Find where the given text appears and provide that cell's center as [X, Y] coordinate. 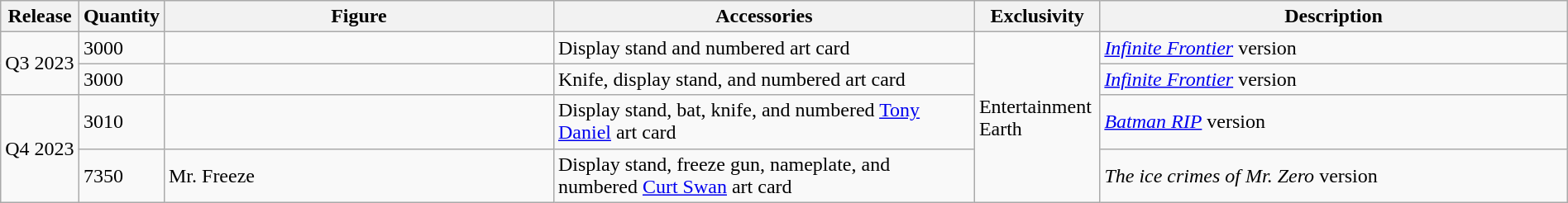
Figure [359, 17]
Batman RIP version [1333, 122]
The ice crimes of Mr. Zero version [1333, 175]
Q4 2023 [40, 149]
Accessories [764, 17]
Display stand and numbered art card [764, 48]
Display stand, bat, knife, and numbered Tony Daniel art card [764, 122]
Q3 2023 [40, 64]
Release [40, 17]
Mr. Freeze [359, 175]
3010 [121, 122]
Knife, display stand, and numbered art card [764, 79]
Exclusivity [1037, 17]
Quantity [121, 17]
Display stand, freeze gun, nameplate, and numbered Curt Swan art card [764, 175]
7350 [121, 175]
Entertainment Earth [1037, 117]
Description [1333, 17]
